Capture the cell that displays the provided text and extract its (X, Y) central coordinate. 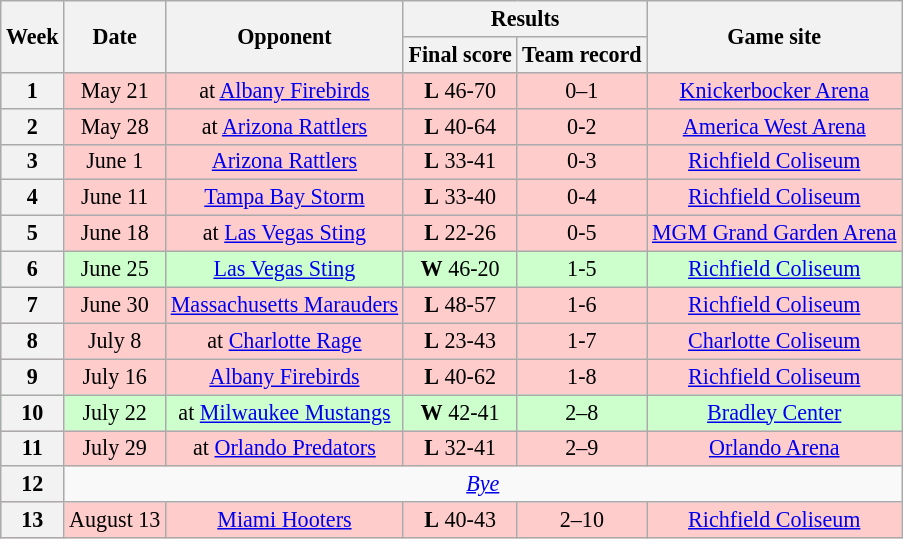
June 25 (115, 269)
July 8 (115, 341)
Arizona Rattlers (285, 162)
Las Vegas Sting (285, 269)
7 (32, 305)
W 46-20 (460, 269)
9 (32, 377)
2 (32, 126)
L 40-43 (460, 520)
L 33-40 (460, 198)
11 (32, 448)
8 (32, 341)
America West Arena (774, 126)
1-6 (582, 305)
0-3 (582, 162)
Week (32, 36)
at Albany Firebirds (285, 90)
Massachusetts Marauders (285, 305)
Opponent (285, 36)
August 13 (115, 520)
at Charlotte Rage (285, 341)
1-5 (582, 269)
Miami Hooters (285, 520)
Date (115, 36)
July 16 (115, 377)
2–9 (582, 448)
L 32-41 (460, 448)
Charlotte Coliseum (774, 341)
L 48-57 (460, 305)
Orlando Arena (774, 448)
June 30 (115, 305)
Final score (460, 54)
1-7 (582, 341)
at Arizona Rattlers (285, 126)
Results (524, 18)
June 11 (115, 198)
0-4 (582, 198)
July 22 (115, 412)
L 22-26 (460, 233)
at Milwaukee Mustangs (285, 412)
1-8 (582, 377)
0-2 (582, 126)
12 (32, 484)
MGM Grand Garden Arena (774, 233)
6 (32, 269)
L 23-43 (460, 341)
Team record (582, 54)
June 18 (115, 233)
2–8 (582, 412)
at Orlando Predators (285, 448)
1 (32, 90)
L 40-62 (460, 377)
3 (32, 162)
at Las Vegas Sting (285, 233)
L 46-70 (460, 90)
May 21 (115, 90)
0-5 (582, 233)
W 42-41 (460, 412)
Albany Firebirds (285, 377)
10 (32, 412)
Knickerbocker Arena (774, 90)
L 40-64 (460, 126)
Bye (483, 484)
Game site (774, 36)
5 (32, 233)
June 1 (115, 162)
13 (32, 520)
July 29 (115, 448)
0–1 (582, 90)
L 33-41 (460, 162)
May 28 (115, 126)
2–10 (582, 520)
4 (32, 198)
Tampa Bay Storm (285, 198)
Bradley Center (774, 412)
